Identify which cell holds the provided text, then report its (x, y) central coordinate. 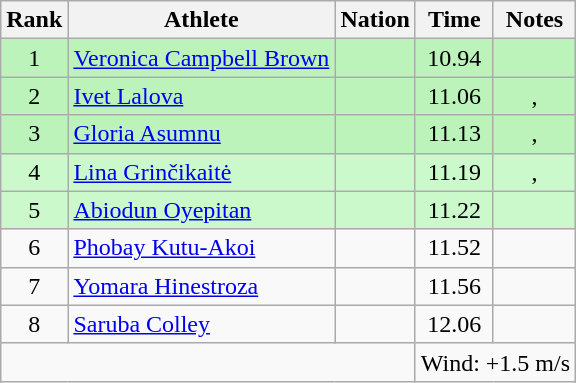
Abiodun Oyepitan (202, 210)
Rank (34, 20)
2 (34, 96)
11.52 (454, 248)
Notes (534, 20)
Gloria Asumnu (202, 134)
3 (34, 134)
5 (34, 210)
Wind: +1.5 m/s (495, 362)
4 (34, 172)
10.94 (454, 58)
11.22 (454, 210)
11.19 (454, 172)
Time (454, 20)
11.06 (454, 96)
8 (34, 324)
Phobay Kutu-Akoi (202, 248)
11.13 (454, 134)
7 (34, 286)
Veronica Campbell Brown (202, 58)
Yomara Hinestroza (202, 286)
Ivet Lalova (202, 96)
Athlete (202, 20)
12.06 (454, 324)
11.56 (454, 286)
6 (34, 248)
Nation (375, 20)
Lina Grinčikaitė (202, 172)
1 (34, 58)
Saruba Colley (202, 324)
